Detect which cell encompasses the target text, then output its (x, y) center coordinate. 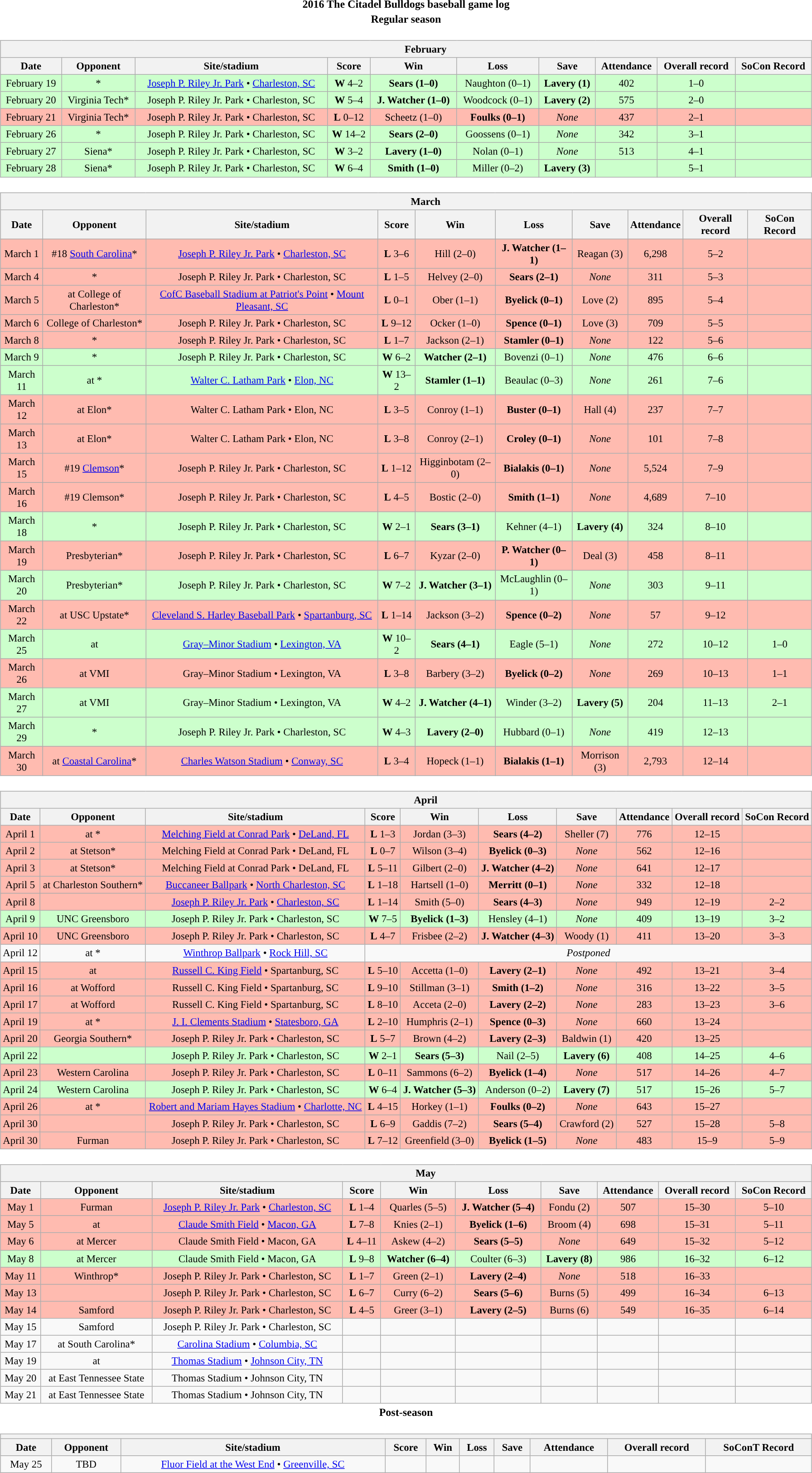
April 22 (20, 1055)
April 9 (20, 919)
Sears (4–3) (517, 902)
April 10 (20, 936)
W 7–2 (396, 585)
269 (656, 673)
Sears (2–0) (413, 134)
Barbery (3–2) (455, 673)
Sears (5–4) (517, 1123)
411 (644, 936)
Foulks (0–1) (498, 117)
Sears (4–1) (455, 644)
549 (628, 1310)
Sammons (6–2) (440, 1073)
Watcher (2–1) (455, 357)
Smith (1–2) (517, 987)
Smith (1–0) (413, 168)
TBD (86, 1464)
Miller (0–2) (498, 168)
Buster (0–1) (534, 410)
L 1–18 (383, 885)
February 28 (31, 168)
April 20 (20, 1038)
March (406, 201)
Sears (3–1) (455, 527)
W 5–4 (349, 100)
4–6 (777, 1055)
3–1 (696, 134)
Goossens (0–1) (498, 134)
492 (644, 970)
9–12 (715, 615)
J. Watcher (5–3) (440, 1089)
518 (628, 1276)
527 (644, 1123)
Bialakis (1–1) (534, 761)
Sheller (7) (586, 834)
May 11 (21, 1276)
698 (628, 1225)
2–0 (696, 100)
15–30 (697, 1207)
April 23 (20, 1073)
Jordan (3–3) (440, 834)
7–6 (715, 380)
Stillman (3–1) (440, 987)
476 (656, 357)
3–4 (777, 970)
April 1 (20, 834)
J. Watcher (5–4) (498, 1207)
February 21 (31, 117)
6–13 (773, 1293)
L 9–12 (396, 323)
14–25 (707, 1055)
7–10 (715, 498)
2,793 (656, 761)
L 4–15 (383, 1107)
204 (656, 703)
Byelick (0–3) (517, 851)
L 6–9 (383, 1123)
709 (656, 323)
April 17 (20, 1004)
Ocker (1–0) (455, 323)
Winthrop* (96, 1276)
Fluor Field at the West End • Greenville, SC (253, 1464)
Robert and Mariam Hayes Stadium • Charlotte, NC (256, 1107)
May 1 (21, 1207)
W 14–2 (349, 134)
April 2 (20, 851)
895 (656, 300)
15–26 (707, 1089)
Jackson (3–2) (455, 615)
13–23 (707, 1004)
Spence (0–1) (534, 323)
March 20 (22, 585)
L 1–12 (396, 468)
Anderson (0–2) (517, 1089)
575 (626, 100)
Green (2–1) (418, 1276)
Carolina Stadium • Columbia, SC (247, 1344)
SoConT Record (759, 1447)
Lavery (2–5) (498, 1310)
Brown (4–2) (440, 1038)
641 (644, 868)
Byelick (1–5) (517, 1141)
5,524 (656, 468)
May (406, 1173)
Sears (5–6) (498, 1293)
5–9 (777, 1141)
March 26 (22, 673)
Humphris (2–1) (440, 1021)
L 3–4 (396, 761)
Lavery (2–0) (455, 732)
April 19 (20, 1021)
Nolan (0–1) (498, 151)
Foulks (0–2) (517, 1107)
15–9 (707, 1141)
W 6–2 (396, 357)
237 (656, 410)
8–11 (715, 556)
15–28 (707, 1123)
Lavery (1–0) (413, 151)
483 (644, 1141)
#18 South Carolina* (94, 254)
Woody (1) (586, 936)
May 20 (21, 1378)
Bialakis (0–1) (534, 468)
Askew (4–2) (418, 1241)
9–11 (715, 585)
Buccaneer Ballpark • North Charleston, SC (256, 885)
5–6 (715, 340)
April 26 (20, 1107)
March 6 (22, 323)
776 (644, 834)
1–1 (779, 673)
3–5 (777, 987)
Winthrop Ballpark • Rock Hill, SC (256, 953)
409 (644, 919)
Knies (2–1) (418, 1225)
5–10 (773, 1207)
12–14 (715, 761)
4,689 (656, 498)
13–24 (707, 1021)
13–20 (707, 936)
562 (644, 851)
March 18 (22, 527)
L 9–8 (362, 1259)
Eagle (5–1) (534, 644)
15–32 (697, 1241)
Hensley (4–1) (517, 919)
Sears (4–2) (517, 834)
Byelick (1–4) (517, 1073)
March 16 (22, 498)
Quarles (5–5) (418, 1207)
Beaulac (0–3) (534, 380)
L 7–12 (383, 1141)
16–34 (697, 1293)
3–3 (777, 936)
402 (626, 83)
5–11 (773, 1225)
J. Watcher (3–1) (455, 585)
L 0–1 (396, 300)
7–7 (715, 410)
4–1 (696, 151)
May 15 (21, 1327)
Lavery (8) (569, 1259)
March 30 (22, 761)
Kehner (4–1) (534, 527)
Crawford (2) (586, 1123)
Postponed (588, 953)
Winder (3–2) (534, 703)
11–13 (715, 703)
15–31 (697, 1225)
Greer (3–1) (418, 1310)
324 (656, 527)
16–33 (697, 1276)
2–2 (777, 902)
Hubbard (0–1) (534, 732)
57 (656, 615)
272 (656, 644)
at Charleston Southern* (93, 885)
L 0–12 (349, 117)
February 19 (31, 83)
March 11 (22, 380)
Byelick (1–6) (498, 1225)
Cleveland S. Harley Baseball Park • Spartanburg, SC (262, 615)
Reagan (3) (600, 254)
Morrison (3) (600, 761)
L 0–11 (383, 1073)
6,298 (656, 254)
Higginbotam (2–0) (455, 468)
Lavery (4) (600, 527)
Coulter (6–3) (498, 1259)
Helvey (2–0) (455, 277)
L 5–7 (383, 1038)
Lavery (7) (586, 1089)
May 8 (21, 1259)
507 (628, 1207)
408 (644, 1055)
Acceta (2–0) (440, 1004)
Smith (1–1) (534, 498)
April 3 (20, 868)
Sears (5–3) (440, 1055)
L 3–6 (396, 254)
12–13 (715, 732)
May 6 (21, 1241)
12–18 (707, 885)
W 10–2 (396, 644)
Stamler (1–1) (455, 380)
949 (644, 902)
14–26 (707, 1073)
March 25 (22, 644)
J. Watcher (4–3) (517, 936)
Conroy (1–1) (455, 410)
Burns (6) (569, 1310)
12–15 (707, 834)
Curry (6–2) (418, 1293)
L 1–5 (396, 277)
Byelick (0–2) (534, 673)
Broom (4) (569, 1225)
12–17 (707, 868)
Kyzar (2–0) (455, 556)
Lavery (2–3) (517, 1038)
P. Watcher (0–1) (534, 556)
Lavery (2–2) (517, 1004)
L 1–4 (362, 1207)
March 15 (22, 468)
L 9–10 (383, 987)
12–16 (707, 851)
W 4–3 (396, 732)
L 5–11 (383, 868)
April 12 (20, 953)
February (406, 49)
419 (656, 732)
Hopeck (1–1) (455, 761)
643 (644, 1107)
March 19 (22, 556)
5–8 (777, 1123)
499 (628, 1293)
April 8 (20, 902)
Jackson (2–1) (455, 340)
March 5 (22, 300)
at College of Charleston* (94, 300)
L 4–11 (362, 1241)
Conroy (2–1) (455, 439)
Lavery (6) (586, 1055)
J. Watcher (1–1) (534, 254)
5–1 (696, 168)
February 20 (31, 100)
April 24 (20, 1089)
Spence (0–2) (534, 615)
122 (656, 340)
Sears (5–5) (498, 1241)
L 1–3 (383, 834)
261 (656, 380)
W 13–2 (396, 380)
13–19 (707, 919)
16–35 (697, 1310)
Deal (3) (600, 556)
6–14 (773, 1310)
W 3–2 (349, 151)
6–6 (715, 357)
J. I. Clements Stadium • Statesboro, GA (256, 1021)
Hill (2–0) (455, 254)
February 26 (31, 134)
Gilbert (2–0) (440, 868)
Sears (2–1) (534, 277)
April 5 (20, 885)
Fondu (2) (569, 1207)
March 22 (22, 615)
10–12 (715, 644)
CofC Baseball Stadium at Patriot's Point • Mount Pleasant, SC (262, 300)
May 14 (21, 1310)
Lavery (2–1) (517, 970)
986 (628, 1259)
Naughton (0–1) (498, 83)
420 (644, 1038)
5–7 (777, 1089)
Stamler (0–1) (534, 340)
Bovenzi (0–1) (534, 357)
L 0–7 (383, 851)
College of Charleston* (94, 323)
Spence (0–3) (517, 1021)
Croley (0–1) (534, 439)
May 13 (21, 1293)
Hall (4) (600, 410)
13–21 (707, 970)
Merritt (0–1) (517, 885)
Horkey (1–1) (440, 1107)
March 13 (22, 439)
May 25 (26, 1464)
Baldwin (1) (586, 1038)
at Coastal Carolina* (94, 761)
Georgia Southern* (93, 1038)
Watcher (6–4) (418, 1259)
5–12 (773, 1241)
Sears (1–0) (413, 83)
Lavery (5) (600, 703)
Byelick (0–1) (534, 300)
Burns (5) (569, 1293)
660 (644, 1021)
649 (628, 1241)
April (406, 800)
May 5 (21, 1225)
Smith (5–0) (440, 902)
McLaughlin (0–1) (534, 585)
L 7–8 (362, 1225)
March 1 (22, 254)
458 (656, 556)
at South Carolina* (96, 1344)
4–7 (777, 1073)
3–2 (777, 919)
Accetta (1–0) (440, 970)
J. Watcher (4–2) (517, 868)
Love (2) (600, 300)
J. Watcher (4–1) (455, 703)
J. Watcher (1–0) (413, 100)
Lavery (2) (567, 100)
Lavery (1) (567, 83)
April 16 (20, 987)
5–3 (715, 277)
Charles Watson Stadium • Conway, SC (262, 761)
303 (656, 585)
5–5 (715, 323)
Love (3) (600, 323)
March 12 (22, 410)
13–25 (707, 1038)
February 27 (31, 151)
March 29 (22, 732)
April 15 (20, 970)
Byelick (1–3) (440, 919)
311 (656, 277)
316 (644, 987)
W 7–5 (383, 919)
at USC Upstate* (94, 615)
Hartsell (1–0) (440, 885)
Frisbee (2–2) (440, 936)
7–8 (715, 439)
L 8–10 (383, 1004)
6–12 (773, 1259)
5–4 (715, 300)
L 5–10 (383, 970)
May 17 (21, 1344)
Ober (1–1) (455, 300)
March 9 (22, 357)
L 4–7 (383, 936)
Bostic (2–0) (455, 498)
Wilson (3–4) (440, 851)
342 (626, 134)
May 19 (21, 1361)
8–10 (715, 527)
May 21 (21, 1395)
15–27 (707, 1107)
Lavery (2–4) (498, 1276)
March 4 (22, 277)
3–6 (777, 1004)
L 2–10 (383, 1021)
10–13 (715, 673)
March 27 (22, 703)
513 (626, 151)
332 (644, 885)
March 8 (22, 340)
Nail (2–5) (517, 1055)
L 3–5 (396, 410)
Lavery (3) (567, 168)
283 (644, 1004)
Scheetz (1–0) (413, 117)
101 (656, 439)
16–32 (697, 1259)
Greenfield (3–0) (440, 1141)
5–2 (715, 254)
7–9 (715, 468)
Gaddis (7–2) (440, 1123)
Woodcock (0–1) (498, 100)
13–22 (707, 987)
12–19 (707, 902)
437 (626, 117)
